Pinpoint the cell where the given text exists, returning its (x, y) midpoint coordinate. 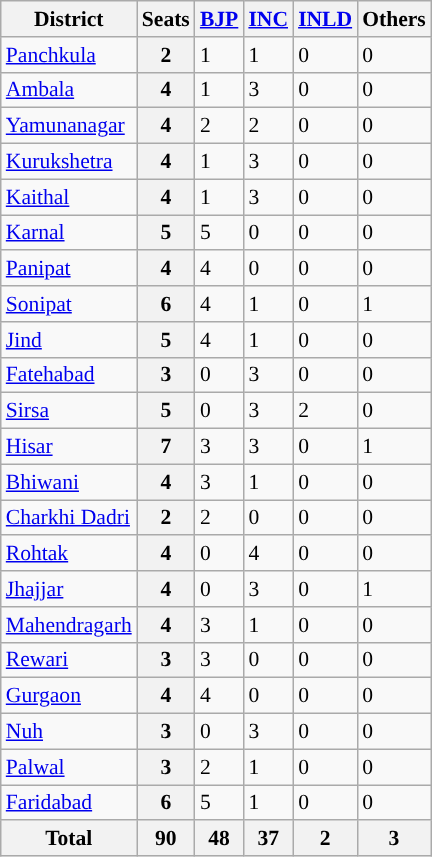
Sirsa (69, 411)
37 (268, 839)
Panipat (69, 269)
INLD (325, 19)
Panchkula (69, 55)
Bhiwani (69, 482)
Karnal (69, 233)
Seats (166, 19)
Fatehabad (69, 375)
Gurgaon (69, 696)
7 (166, 447)
Hisar (69, 447)
Kaithal (69, 197)
INC (268, 19)
Kurukshetra (69, 162)
Rohtak (69, 554)
Jhajjar (69, 589)
Others (394, 19)
BJP (220, 19)
Yamunanagar (69, 126)
Palwal (69, 767)
48 (220, 839)
Nuh (69, 732)
Jind (69, 340)
District (69, 19)
Mahendragarh (69, 625)
Sonipat (69, 304)
Faridabad (69, 803)
Charkhi Dadri (69, 518)
Ambala (69, 90)
90 (166, 839)
Total (69, 839)
Rewari (69, 660)
